From the cell containing the given text, extract its center point as [X, Y] coordinate. 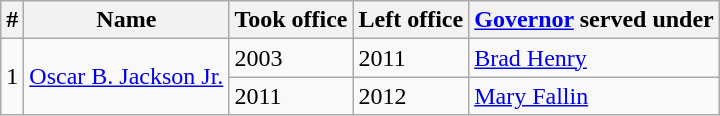
Governor served under [594, 20]
Name [126, 20]
Brad Henry [594, 58]
Took office [291, 20]
2012 [411, 96]
2003 [291, 58]
# [12, 20]
Left office [411, 20]
Mary Fallin [594, 96]
1 [12, 77]
Oscar B. Jackson Jr. [126, 77]
